Determine the [x, y] coordinate at the center of the cell enclosing the given text.  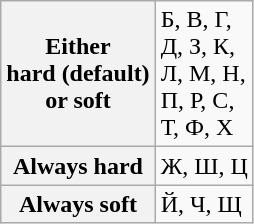
Eitherhard (default)or soft [78, 74]
Always hard [78, 166]
Ж, Ш, Ц [204, 166]
Й, Ч, Щ [204, 204]
Б, В, Г,Д, З, К,Л, М, Н,П, Р, С,Т, Ф, Х [204, 74]
Always soft [78, 204]
